Find where the given text appears and provide that cell's center as (X, Y) coordinate. 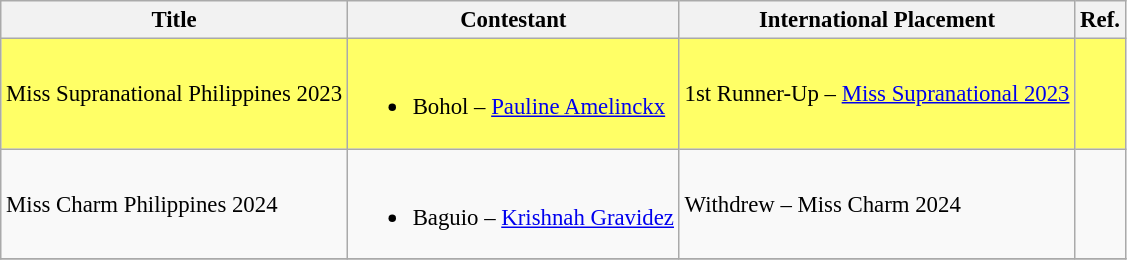
Title (174, 20)
Baguio – Krishnah Gravidez (513, 204)
International Placement (877, 20)
Withdrew – Miss Charm 2024 (877, 204)
Contestant (513, 20)
1st Runner-Up – Miss Supranational 2023 (877, 94)
Ref. (1100, 20)
Miss Supranational Philippines 2023 (174, 94)
Miss Charm Philippines 2024 (174, 204)
Bohol – Pauline Amelinckx (513, 94)
